For the text-containing cell, return its midpoint in [x, y] coordinate format. 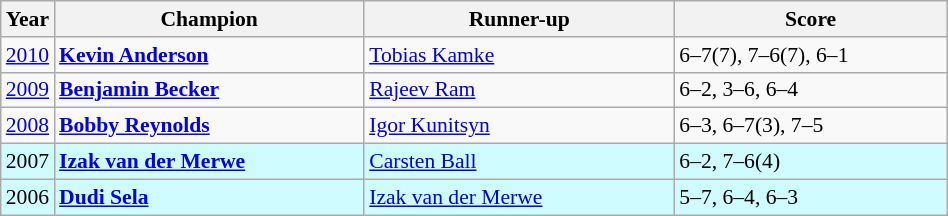
5–7, 6–4, 6–3 [810, 197]
Score [810, 19]
6–2, 7–6(4) [810, 162]
2006 [28, 197]
Tobias Kamke [519, 55]
2008 [28, 126]
Igor Kunitsyn [519, 126]
6–3, 6–7(3), 7–5 [810, 126]
2009 [28, 90]
Year [28, 19]
6–7(7), 7–6(7), 6–1 [810, 55]
Benjamin Becker [209, 90]
Rajeev Ram [519, 90]
Bobby Reynolds [209, 126]
Dudi Sela [209, 197]
Champion [209, 19]
6–2, 3–6, 6–4 [810, 90]
Runner-up [519, 19]
2007 [28, 162]
Carsten Ball [519, 162]
2010 [28, 55]
Kevin Anderson [209, 55]
